Extract the (x, y) coordinate from the center of the cell holding the provided text.  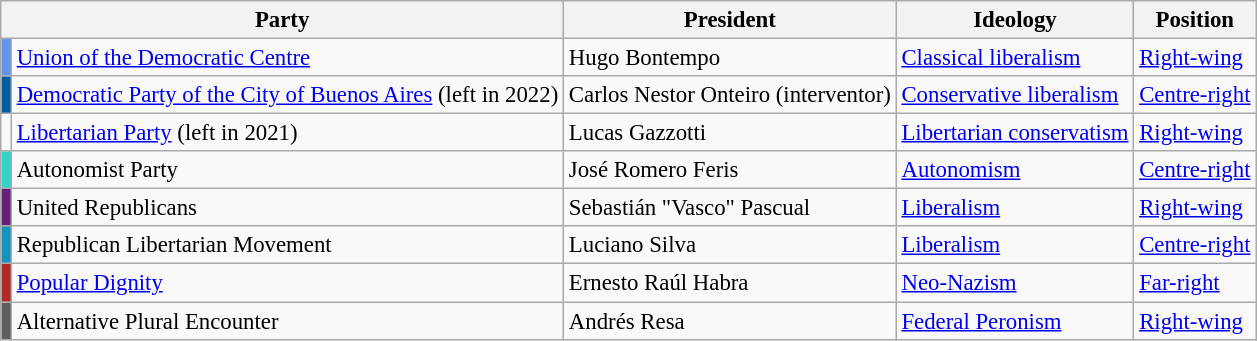
Popular Dignity (287, 283)
Alternative Plural Encounter (287, 321)
Lucas Gazzotti (730, 133)
Hugo Bontempo (730, 58)
Libertarian conservatism (1015, 133)
Luciano Silva (730, 245)
Republican Libertarian Movement (287, 245)
United Republicans (287, 208)
Far-right (1195, 283)
Sebastián "Vasco" Pascual (730, 208)
Federal Peronism (1015, 321)
Autonomism (1015, 170)
Union of the Democratic Centre (287, 58)
President (730, 20)
Ideology (1015, 20)
Libertarian Party (left in 2021) (287, 133)
Conservative liberalism (1015, 95)
Andrés Resa (730, 321)
Democratic Party of the City of Buenos Aires (left in 2022) (287, 95)
José Romero Feris (730, 170)
Position (1195, 20)
Party (282, 20)
Autonomist Party (287, 170)
Classical liberalism (1015, 58)
Neo-Nazism (1015, 283)
Carlos Nestor Onteiro (interventor) (730, 95)
Ernesto Raúl Habra (730, 283)
